Pinpoint the cell where the given text exists, returning its [X, Y] midpoint coordinate. 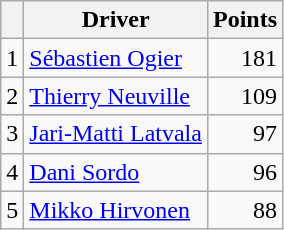
97 [244, 134]
181 [244, 58]
Dani Sordo [116, 172]
3 [12, 134]
5 [12, 210]
1 [12, 58]
4 [12, 172]
Points [244, 20]
Driver [116, 20]
2 [12, 96]
109 [244, 96]
88 [244, 210]
Sébastien Ogier [116, 58]
Thierry Neuville [116, 96]
Mikko Hirvonen [116, 210]
Jari-Matti Latvala [116, 134]
96 [244, 172]
